Find where the given text appears and provide that cell's center as [X, Y] coordinate. 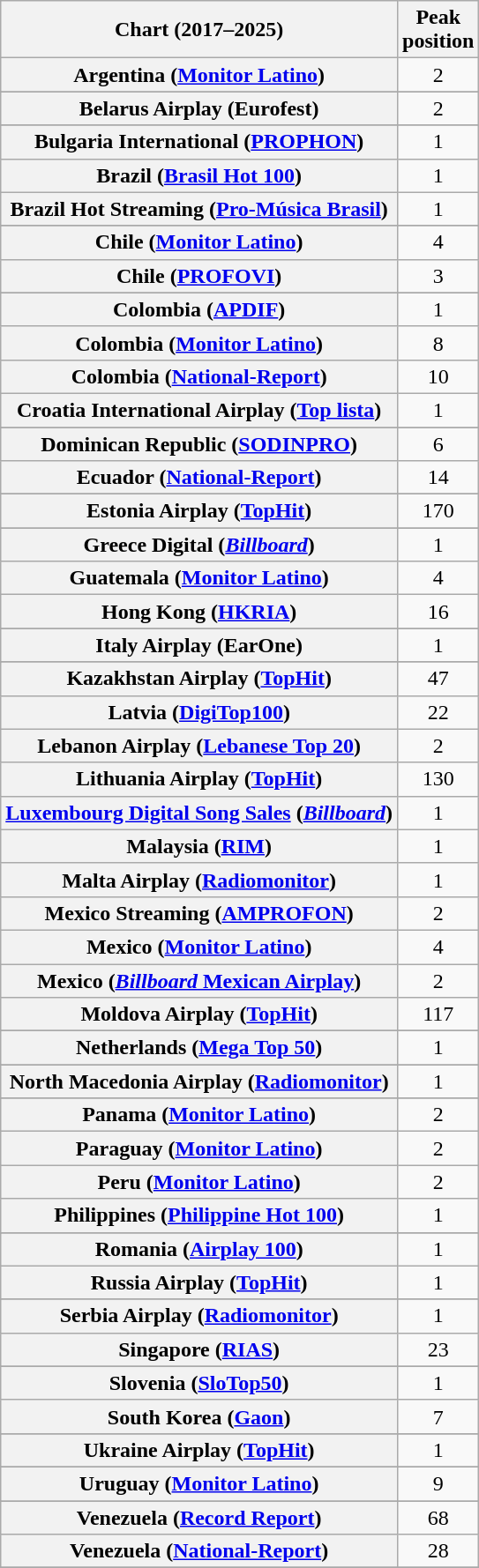
Belarus Airplay (Eurofest) [199, 108]
Croatia International Airplay (Top lista) [199, 410]
Brazil Hot Streaming (Pro-Música Brasil) [199, 209]
170 [438, 511]
Kazakhstan Airplay (TopHit) [199, 679]
23 [438, 1349]
Singapore (RIAS) [199, 1349]
Panama (Monitor Latino) [199, 1115]
Slovenia (SloTop50) [199, 1383]
7 [438, 1416]
Uruguay (Monitor Latino) [199, 1483]
47 [438, 679]
9 [438, 1483]
8 [438, 343]
28 [438, 1551]
Philippines (Philippine Hot 100) [199, 1215]
Argentina (Monitor Latino) [199, 75]
Lithuania Airplay (TopHit) [199, 779]
Chile (Monitor Latino) [199, 242]
Malaysia (RIM) [199, 846]
130 [438, 779]
Greece Digital (Billboard) [199, 545]
Brazil (Brasil Hot 100) [199, 175]
Mexico Streaming (AMPROFON) [199, 913]
Luxembourg Digital Song Sales (Billboard) [199, 813]
Venezuela (National-Report) [199, 1551]
Ecuador (National-Report) [199, 478]
Moldova Airplay (TopHit) [199, 1014]
Italy Airplay (EarOne) [199, 645]
Dominican Republic (SODINPRO) [199, 443]
Peakposition [438, 30]
Russia Airplay (TopHit) [199, 1282]
Netherlands (Mega Top 50) [199, 1048]
Estonia Airplay (TopHit) [199, 511]
Serbia Airplay (Radiomonitor) [199, 1316]
Peru (Monitor Latino) [199, 1182]
Mexico (Billboard Mexican Airplay) [199, 981]
Chart (2017–2025) [199, 30]
Colombia (National-Report) [199, 376]
16 [438, 612]
3 [438, 276]
Colombia (APDIF) [199, 309]
Hong Kong (HKRIA) [199, 612]
117 [438, 1014]
Malta Airplay (Radiomonitor) [199, 880]
South Korea (Gaon) [199, 1416]
Latvia (DigiTop100) [199, 712]
Guatemala (Monitor Latino) [199, 578]
Mexico (Monitor Latino) [199, 947]
6 [438, 443]
Lebanon Airplay (Lebanese Top 20) [199, 746]
68 [438, 1517]
North Macedonia Airplay (Radiomonitor) [199, 1081]
22 [438, 712]
Colombia (Monitor Latino) [199, 343]
Chile (PROFOVI) [199, 276]
10 [438, 376]
Ukraine Airplay (TopHit) [199, 1450]
Paraguay (Monitor Latino) [199, 1148]
Venezuela (Record Report) [199, 1517]
14 [438, 478]
Romania (Airplay 100) [199, 1249]
Bulgaria International (PROPHON) [199, 142]
